Find where the given text appears and provide that cell's center as (X, Y) coordinate. 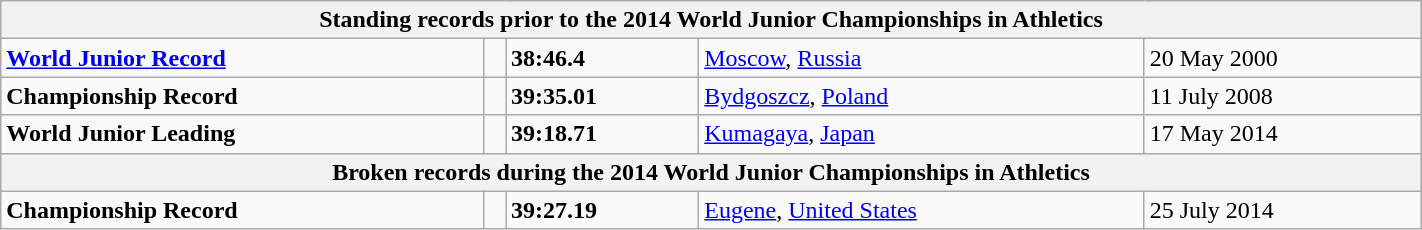
World Junior Leading (242, 134)
Standing records prior to the 2014 World Junior Championships in Athletics (711, 20)
38:46.4 (602, 58)
Bydgoszcz, Poland (922, 96)
Kumagaya, Japan (922, 134)
World Junior Record (242, 58)
17 May 2014 (1282, 134)
39:18.71 (602, 134)
Broken records during the 2014 World Junior Championships in Athletics (711, 172)
25 July 2014 (1282, 210)
39:27.19 (602, 210)
20 May 2000 (1282, 58)
Moscow, Russia (922, 58)
Eugene, United States (922, 210)
39:35.01 (602, 96)
11 July 2008 (1282, 96)
